Return (X, Y) of the center of cell containing provided text 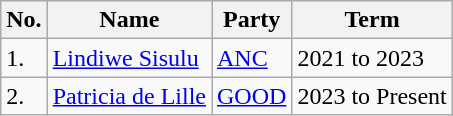
Patricia de Lille (129, 96)
Party (252, 20)
ANC (252, 58)
Term (372, 20)
GOOD (252, 96)
Name (129, 20)
2021 to 2023 (372, 58)
Lindiwe Sisulu (129, 58)
2023 to Present (372, 96)
1. (24, 58)
2. (24, 96)
No. (24, 20)
